Capture the cell that displays the provided text and extract its (x, y) central coordinate. 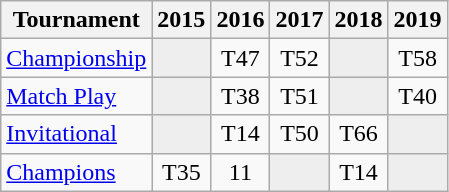
11 (240, 172)
Championship (76, 58)
Champions (76, 172)
2017 (300, 20)
2016 (240, 20)
2018 (358, 20)
Match Play (76, 96)
T50 (300, 134)
Invitational (76, 134)
T51 (300, 96)
2019 (418, 20)
T58 (418, 58)
T38 (240, 96)
T66 (358, 134)
T47 (240, 58)
T40 (418, 96)
T35 (182, 172)
Tournament (76, 20)
2015 (182, 20)
T52 (300, 58)
